Locate the cell with the specified text and output its (x, y) center coordinate. 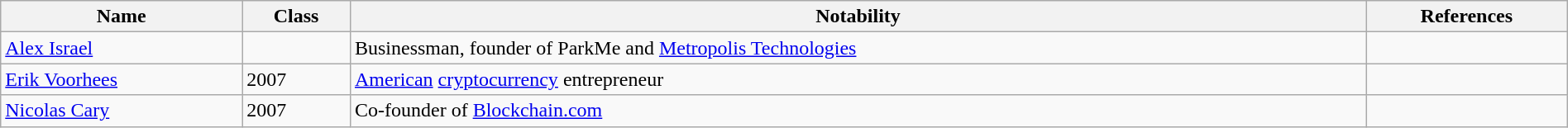
Erik Voorhees (122, 79)
Nicolas Cary (122, 111)
Notability (858, 17)
American cryptocurrency entrepreneur (858, 79)
References (1467, 17)
Class (296, 17)
Name (122, 17)
Businessman, founder of ParkMe and Metropolis Technologies (858, 48)
Co-founder of Blockchain.com (858, 111)
Alex Israel (122, 48)
